Extract the [X, Y] coordinate from the center of the cell holding the provided text.  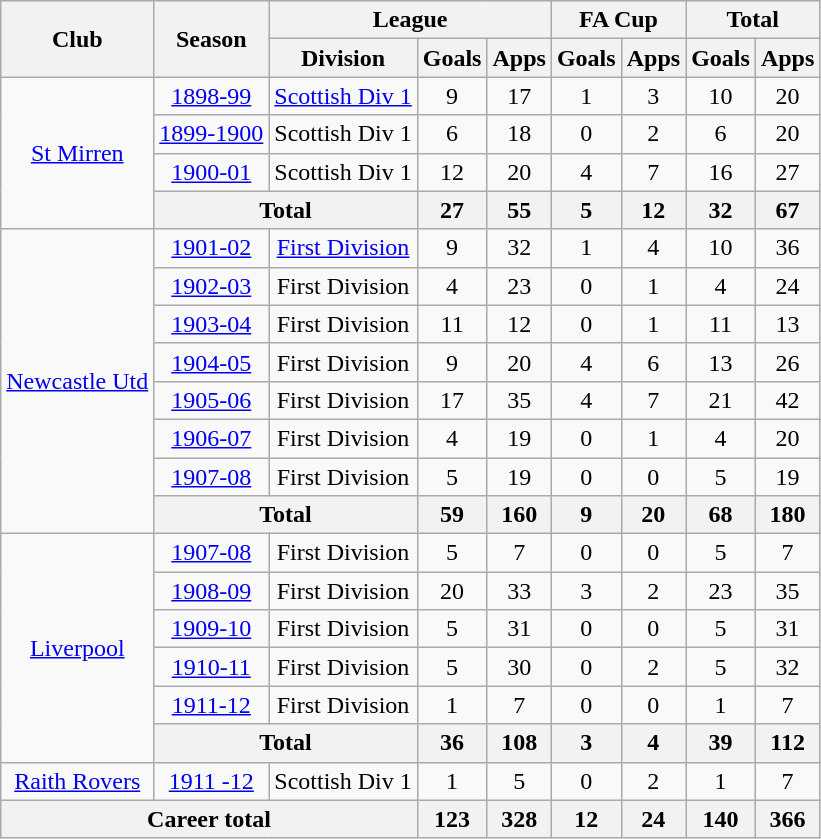
Newcastle Utd [78, 381]
1911 -12 [212, 781]
108 [519, 743]
1898-99 [212, 96]
16 [721, 172]
328 [519, 819]
Raith Rovers [78, 781]
112 [787, 743]
Club [78, 39]
123 [452, 819]
68 [721, 515]
26 [787, 362]
1911-12 [212, 705]
180 [787, 515]
1910-11 [212, 667]
Liverpool [78, 648]
1905-06 [212, 400]
1909-10 [212, 629]
59 [452, 515]
55 [519, 210]
42 [787, 400]
FA Cup [618, 20]
League [410, 20]
67 [787, 210]
39 [721, 743]
1902-03 [212, 286]
Career total [209, 819]
160 [519, 515]
21 [721, 400]
18 [519, 134]
Season [212, 39]
St Mirren [78, 153]
1903-04 [212, 324]
1899-1900 [212, 134]
1901-02 [212, 248]
1908-09 [212, 591]
33 [519, 591]
1904-05 [212, 362]
1900-01 [212, 172]
Division [343, 58]
1906-07 [212, 438]
30 [519, 667]
366 [787, 819]
140 [721, 819]
